Find where the given text appears and provide that cell's center as [x, y] coordinate. 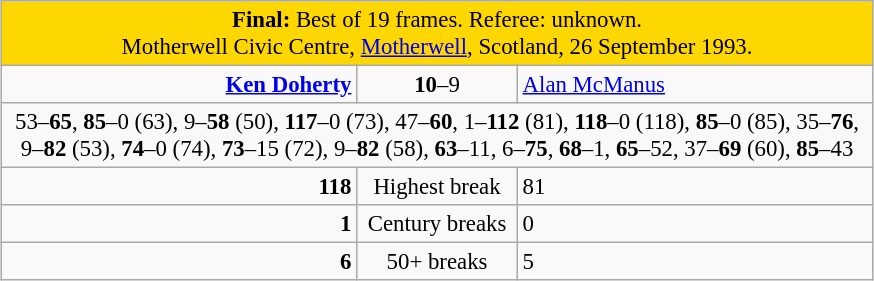
6 [179, 262]
0 [695, 224]
Alan McManus [695, 85]
118 [179, 187]
1 [179, 224]
Century breaks [438, 224]
Highest break [438, 187]
10–9 [438, 85]
50+ breaks [438, 262]
Ken Doherty [179, 85]
5 [695, 262]
81 [695, 187]
Final: Best of 19 frames. Referee: unknown.Motherwell Civic Centre, Motherwell, Scotland, 26 September 1993. [437, 34]
